Capture the cell that displays the provided text and extract its (x, y) central coordinate. 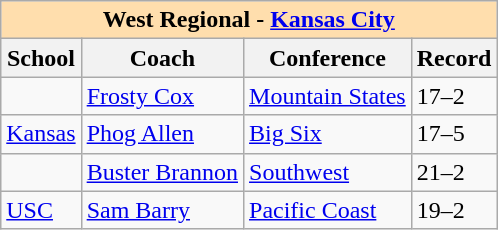
Frosty Cox (162, 96)
Sam Barry (162, 210)
Kansas (41, 134)
Southwest (328, 172)
West Regional - Kansas City (249, 20)
17–5 (454, 134)
Buster Brannon (162, 172)
Record (454, 58)
Phog Allen (162, 134)
USC (41, 210)
Big Six (328, 134)
Conference (328, 58)
School (41, 58)
Pacific Coast (328, 210)
19–2 (454, 210)
Mountain States (328, 96)
Coach (162, 58)
17–2 (454, 96)
21–2 (454, 172)
